Search for the cell housing the specified text and yield its (X, Y) center coordinate. 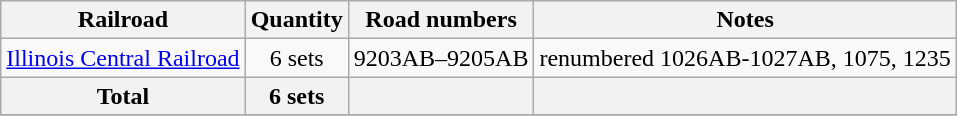
9203AB–9205AB (441, 58)
Quantity (296, 20)
Railroad (123, 20)
Road numbers (441, 20)
renumbered 1026AB-1027AB, 1075, 1235 (745, 58)
Illinois Central Railroad (123, 58)
Notes (745, 20)
Total (123, 96)
